Extract the (x, y) coordinate from the center of the cell holding the provided text.  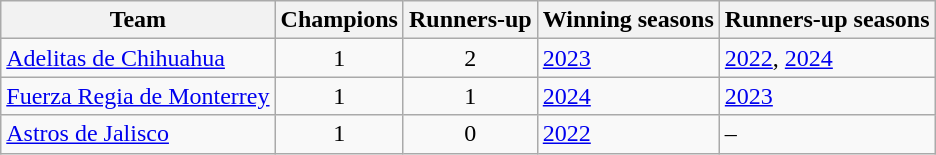
2 (470, 58)
2022 (628, 134)
Team (138, 20)
0 (470, 134)
2024 (628, 96)
– (827, 134)
Adelitas de Chihuahua (138, 58)
Champions (339, 20)
Winning seasons (628, 20)
Astros de Jalisco (138, 134)
Fuerza Regia de Monterrey (138, 96)
Runners-up (470, 20)
2022, 2024 (827, 58)
Runners-up seasons (827, 20)
